Return the (x, y) coordinate for the center point of the cell that contains the specified text.  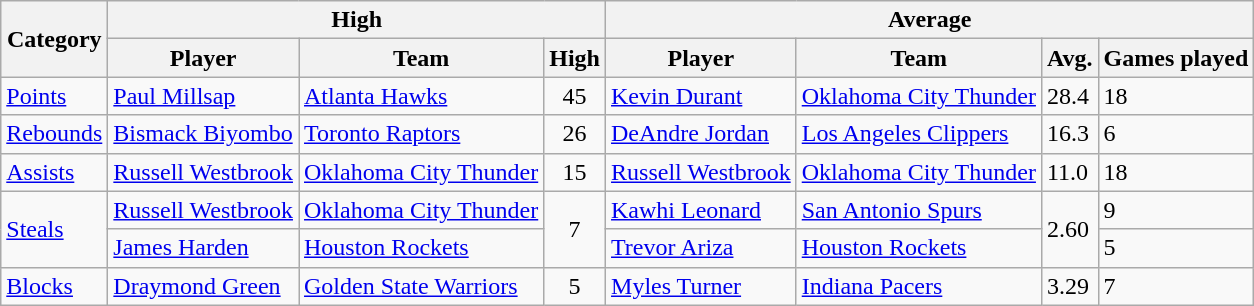
Blocks (54, 286)
45 (575, 96)
2.60 (1070, 229)
Steals (54, 229)
San Antonio Spurs (918, 210)
Toronto Raptors (420, 134)
Bismack Biyombo (204, 134)
DeAndre Jordan (702, 134)
Rebounds (54, 134)
16.3 (1070, 134)
Atlanta Hawks (420, 96)
Golden State Warriors (420, 286)
Games played (1176, 58)
6 (1176, 134)
James Harden (204, 248)
Myles Turner (702, 286)
Trevor Ariza (702, 248)
Kevin Durant (702, 96)
11.0 (1070, 172)
Indiana Pacers (918, 286)
Points (54, 96)
Kawhi Leonard (702, 210)
Average (930, 20)
3.29 (1070, 286)
26 (575, 134)
Los Angeles Clippers (918, 134)
28.4 (1070, 96)
Paul Millsap (204, 96)
Draymond Green (204, 286)
9 (1176, 210)
Assists (54, 172)
Avg. (1070, 58)
Category (54, 39)
15 (575, 172)
